Return the [X, Y] coordinate for the center point of the cell that contains the specified text.  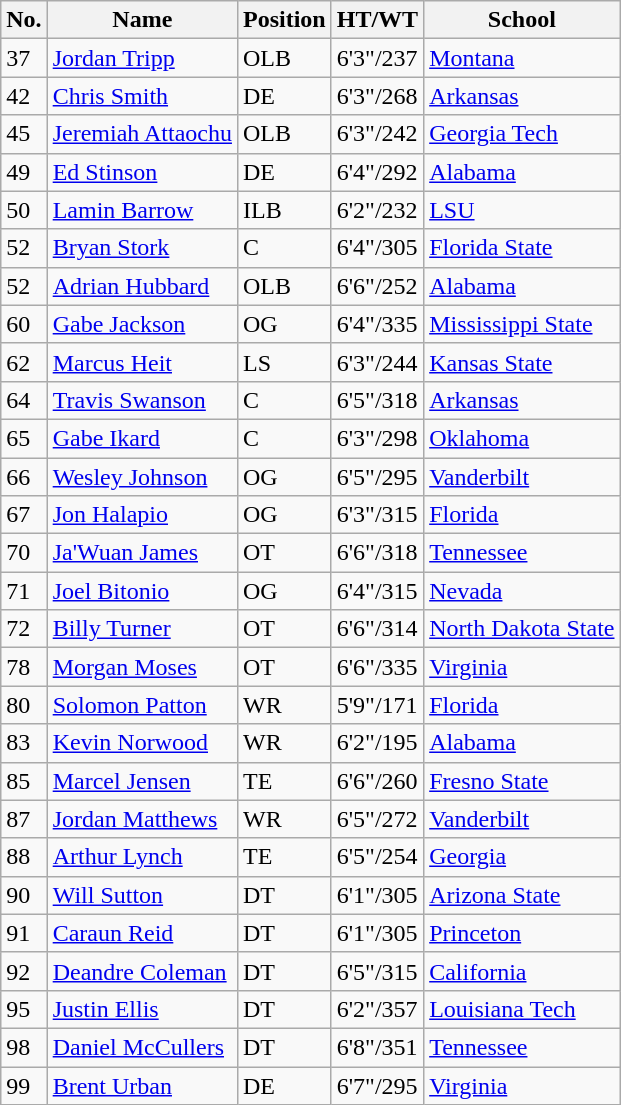
Princeton [522, 933]
Caraun Reid [142, 933]
37 [24, 58]
6'5"/272 [377, 819]
80 [24, 705]
Oklahoma [522, 438]
Kevin Norwood [142, 743]
Solomon Patton [142, 705]
Nevada [522, 591]
Morgan Moses [142, 667]
6'2"/357 [377, 1009]
Ed Stinson [142, 172]
88 [24, 857]
Justin Ellis [142, 1009]
LSU [522, 210]
6'6"/314 [377, 629]
6'4"/292 [377, 172]
Adrian Hubbard [142, 286]
6'6"/335 [377, 667]
Name [142, 20]
6'5"/315 [377, 971]
90 [24, 895]
North Dakota State [522, 629]
42 [24, 96]
Jeremiah Attaochu [142, 134]
Gabe Ikard [142, 438]
Joel Bitonio [142, 591]
78 [24, 667]
Arthur Lynch [142, 857]
50 [24, 210]
Louisiana Tech [522, 1009]
Georgia [522, 857]
6'4"/305 [377, 248]
6'3"/237 [377, 58]
45 [24, 134]
49 [24, 172]
Brent Urban [142, 1085]
65 [24, 438]
Jordan Matthews [142, 819]
Will Sutton [142, 895]
6'4"/315 [377, 591]
No. [24, 20]
67 [24, 515]
Mississippi State [522, 324]
HT/WT [377, 20]
Bryan Stork [142, 248]
60 [24, 324]
6'8"/351 [377, 1047]
Ja'Wuan James [142, 553]
Fresno State [522, 781]
6'3"/268 [377, 96]
95 [24, 1009]
Deandre Coleman [142, 971]
Marcel Jensen [142, 781]
Wesley Johnson [142, 477]
70 [24, 553]
Lamin Barrow [142, 210]
62 [24, 362]
71 [24, 591]
6'6"/318 [377, 553]
Kansas State [522, 362]
Marcus Heit [142, 362]
6'5"/254 [377, 857]
66 [24, 477]
Montana [522, 58]
5'9"/171 [377, 705]
6'2"/232 [377, 210]
6'2"/195 [377, 743]
85 [24, 781]
6'3"/244 [377, 362]
6'6"/260 [377, 781]
92 [24, 971]
83 [24, 743]
6'5"/318 [377, 400]
6'3"/315 [377, 515]
LS [284, 362]
6'3"/298 [377, 438]
6'5"/295 [377, 477]
91 [24, 933]
Florida State [522, 248]
California [522, 971]
6'4"/335 [377, 324]
Gabe Jackson [142, 324]
Chris Smith [142, 96]
6'7"/295 [377, 1085]
72 [24, 629]
64 [24, 400]
Billy Turner [142, 629]
ILB [284, 210]
98 [24, 1047]
99 [24, 1085]
6'6"/252 [377, 286]
Jordan Tripp [142, 58]
Position [284, 20]
Travis Swanson [142, 400]
6'3"/242 [377, 134]
School [522, 20]
87 [24, 819]
Arizona State [522, 895]
Georgia Tech [522, 134]
Daniel McCullers [142, 1047]
Jon Halapio [142, 515]
